Search for the cell housing the specified text and yield its (X, Y) center coordinate. 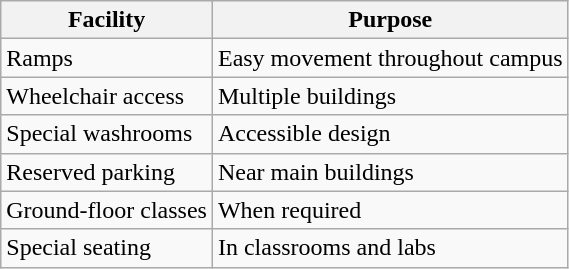
When required (390, 210)
Purpose (390, 20)
Special washrooms (107, 134)
Accessible design (390, 134)
Near main buildings (390, 172)
Special seating (107, 248)
In classrooms and labs (390, 248)
Easy movement throughout campus (390, 58)
Ramps (107, 58)
Wheelchair access (107, 96)
Multiple buildings (390, 96)
Facility (107, 20)
Reserved parking (107, 172)
Ground-floor classes (107, 210)
